Extract the (x, y) coordinate from the center of the cell holding the provided text.  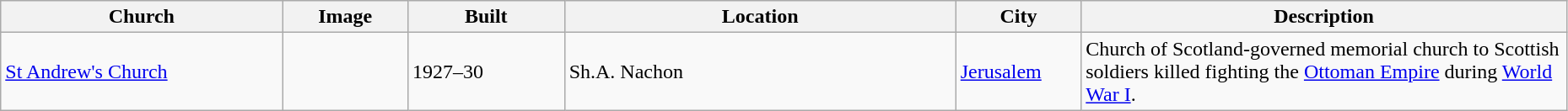
Church (142, 17)
Church of Scotland-governed memorial church to Scottish soldiers killed fighting the Ottoman Empire during World War I. (1324, 71)
Sh.A. Nachon (760, 71)
1927–30 (486, 71)
Jerusalem (1019, 71)
Description (1324, 17)
City (1019, 17)
St Andrew's Church (142, 71)
Location (760, 17)
Image (346, 17)
Built (486, 17)
